Detect which cell encompasses the target text, then output its (x, y) center coordinate. 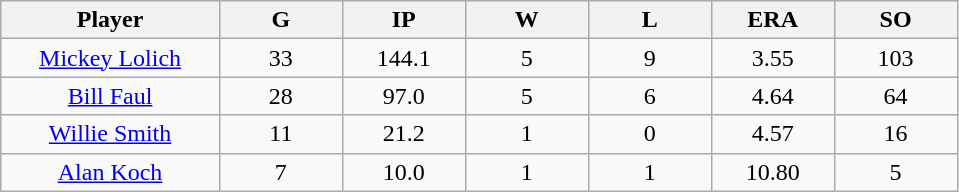
97.0 (404, 96)
10.0 (404, 172)
10.80 (772, 172)
4.57 (772, 134)
Mickey Lolich (110, 58)
3.55 (772, 58)
6 (650, 96)
L (650, 20)
28 (280, 96)
Bill Faul (110, 96)
ERA (772, 20)
G (280, 20)
16 (896, 134)
33 (280, 58)
Willie Smith (110, 134)
7 (280, 172)
21.2 (404, 134)
W (526, 20)
IP (404, 20)
9 (650, 58)
Player (110, 20)
11 (280, 134)
SO (896, 20)
0 (650, 134)
64 (896, 96)
144.1 (404, 58)
103 (896, 58)
Alan Koch (110, 172)
4.64 (772, 96)
